Find where the given text appears and provide that cell's center as (x, y) coordinate. 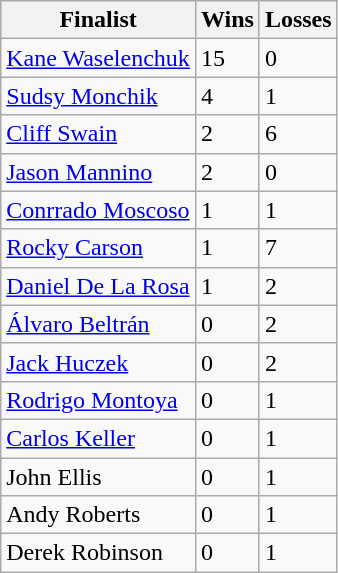
Daniel De La Rosa (98, 286)
Cliff Swain (98, 134)
Carlos Keller (98, 438)
Losses (298, 20)
4 (227, 96)
Jack Huczek (98, 362)
Finalist (98, 20)
Kane Waselenchuk (98, 58)
6 (298, 134)
Conrrado Moscoso (98, 210)
Jason Mannino (98, 172)
Wins (227, 20)
Rodrigo Montoya (98, 400)
Álvaro Beltrán (98, 324)
John Ellis (98, 477)
15 (227, 58)
7 (298, 248)
Derek Robinson (98, 553)
Rocky Carson (98, 248)
Andy Roberts (98, 515)
Sudsy Monchik (98, 96)
